Scan for the cell matching the given text and deliver its (x, y) coordinate at center. 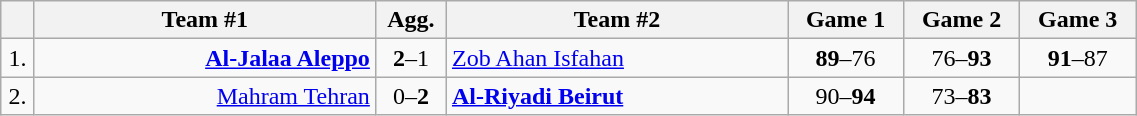
90–94 (846, 96)
73–83 (962, 96)
Game 1 (846, 20)
0–2 (410, 96)
Zob Ahan Isfahan (616, 58)
2–1 (410, 58)
Game 2 (962, 20)
1. (18, 58)
2. (18, 96)
Team #2 (616, 20)
Team #1 (204, 20)
Game 3 (1078, 20)
76–93 (962, 58)
Agg. (410, 20)
89–76 (846, 58)
Mahram Tehran (204, 96)
91–87 (1078, 58)
Al-Jalaa Aleppo (204, 58)
Al-Riyadi Beirut (616, 96)
